Identify which cell holds the provided text, then report its (X, Y) central coordinate. 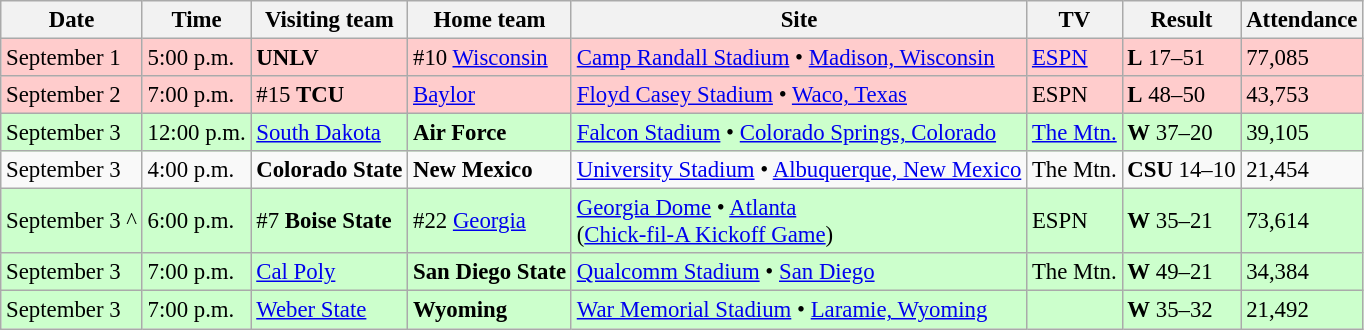
CSU 14–10 (1182, 170)
21,454 (1302, 170)
39,105 (1302, 133)
War Memorial Stadium • Laramie, Wyoming (798, 310)
L 17–51 (1182, 58)
Falcon Stadium • Colorado Springs, Colorado (798, 133)
34,384 (1302, 273)
Qualcomm Stadium • San Diego (798, 273)
L 48–50 (1182, 95)
Georgia Dome • Atlanta(Chick-fil-A Kickoff Game) (798, 222)
#10 Wisconsin (490, 58)
Air Force (490, 133)
5:00 p.m. (196, 58)
September 2 (72, 95)
TV (1074, 20)
6:00 p.m. (196, 222)
September 1 (72, 58)
University Stadium • Albuquerque, New Mexico (798, 170)
UNLV (330, 58)
Cal Poly (330, 273)
Site (798, 20)
77,085 (1302, 58)
21,492 (1302, 310)
#15 TCU (330, 95)
W 49–21 (1182, 273)
Floyd Casey Stadium • Waco, Texas (798, 95)
Camp Randall Stadium • Madison, Wisconsin (798, 58)
73,614 (1302, 222)
San Diego State (490, 273)
New Mexico (490, 170)
W 35–32 (1182, 310)
Weber State (330, 310)
Wyoming (490, 310)
W 37–20 (1182, 133)
September 3 ^ (72, 222)
South Dakota (330, 133)
Attendance (1302, 20)
W 35–21 (1182, 222)
Result (1182, 20)
Baylor (490, 95)
Time (196, 20)
#22 Georgia (490, 222)
#7 Boise State (330, 222)
Visiting team (330, 20)
12:00 p.m. (196, 133)
43,753 (1302, 95)
4:00 p.m. (196, 170)
Colorado State (330, 170)
Date (72, 20)
Home team (490, 20)
